Provide the (X, Y) coordinate of the cell's center where the given text is located.  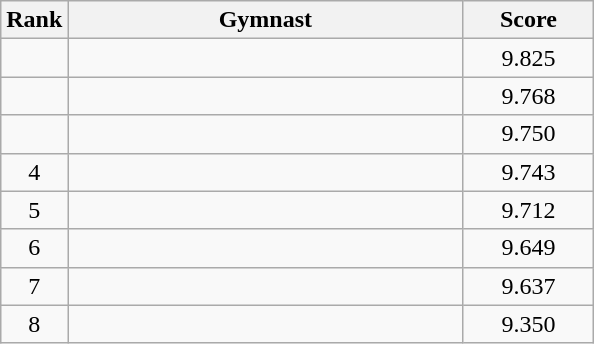
8 (34, 324)
6 (34, 248)
5 (34, 210)
Gymnast (266, 20)
9.768 (528, 96)
9.637 (528, 286)
9.712 (528, 210)
9.649 (528, 248)
9.825 (528, 58)
Rank (34, 20)
9.750 (528, 134)
7 (34, 286)
4 (34, 172)
9.743 (528, 172)
Score (528, 20)
9.350 (528, 324)
